Find where the given text appears and provide that cell's center as [X, Y] coordinate. 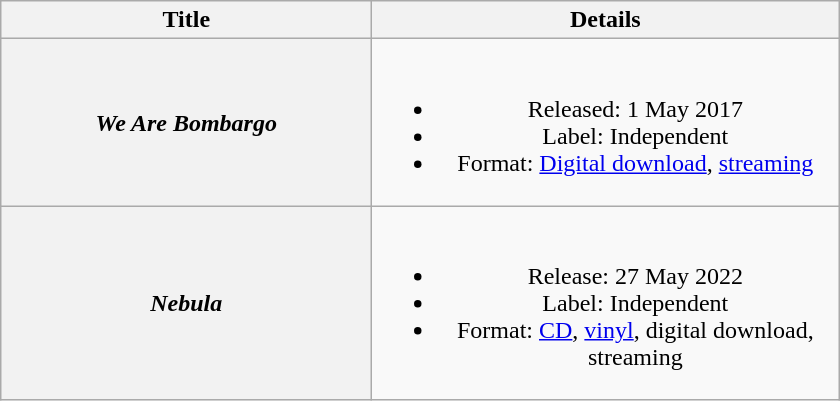
Title [186, 20]
Nebula [186, 303]
Release: 27 May 2022Label: IndependentFormat: CD, vinyl, digital download, streaming [606, 303]
Details [606, 20]
Released: 1 May 2017Label: IndependentFormat: Digital download, streaming [606, 122]
We Are Bombargo [186, 122]
